Capture the cell that displays the provided text and extract its [X, Y] central coordinate. 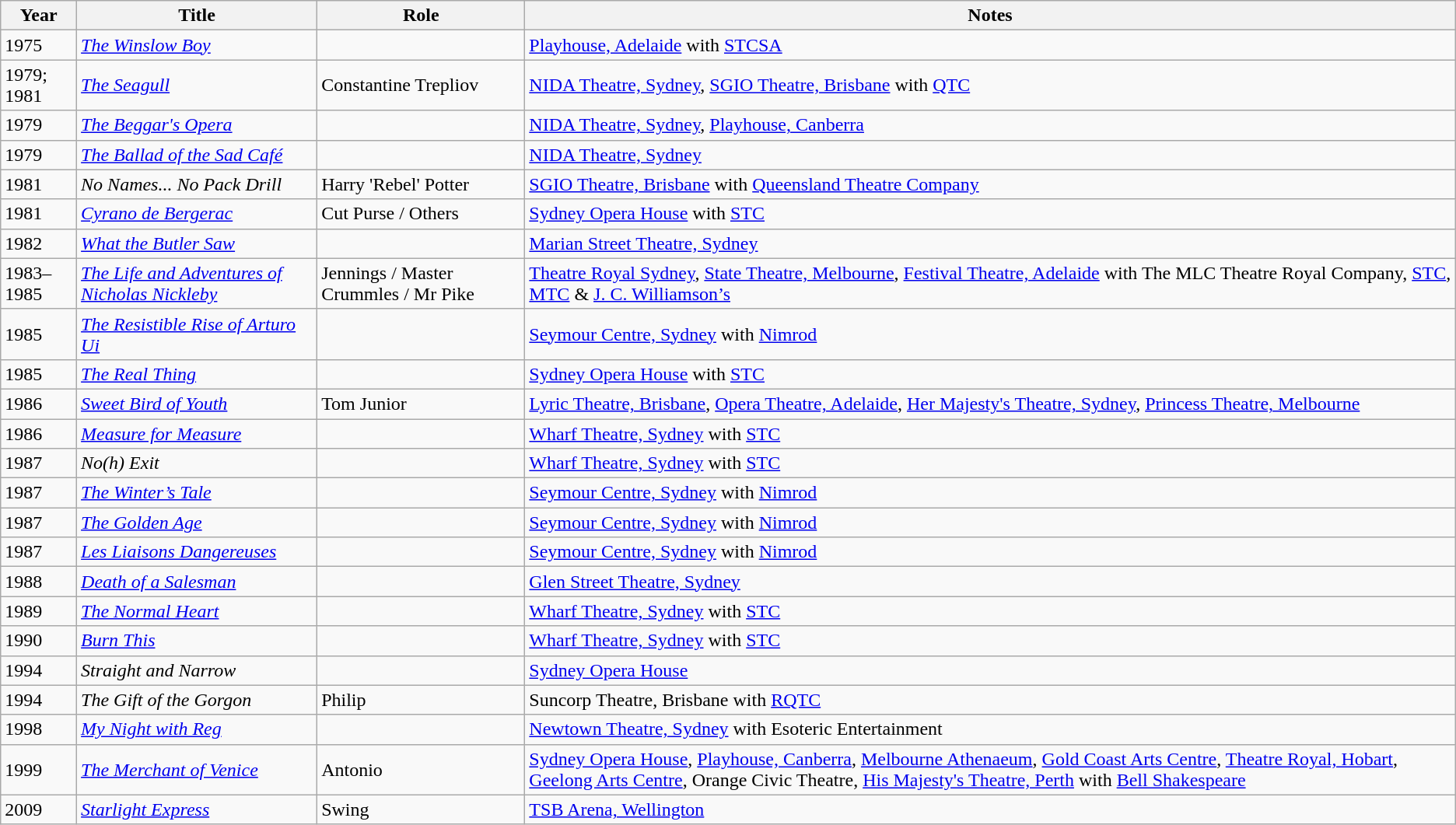
SGIO Theatre, Brisbane with Queensland Theatre Company [990, 184]
Marian Street Theatre, Sydney [990, 243]
No(h) Exit [198, 463]
The Gift of the Gorgon [198, 700]
1975 [39, 45]
No Names... No Pack Drill [198, 184]
Theatre Royal Sydney, State Theatre, Melbourne, Festival Theatre, Adelaide with The MLC Theatre Royal Company, STC, MTC & J. C. Williamson’s [990, 283]
NIDA Theatre, Sydney, SGIO Theatre, Brisbane with QTC [990, 86]
The Winslow Boy [198, 45]
Sydney Opera House [990, 670]
Notes [990, 16]
NIDA Theatre, Sydney, Playhouse, Canberra [990, 125]
1998 [39, 729]
Death of a Salesman [198, 582]
Harry 'Rebel' Potter [422, 184]
Straight and Narrow [198, 670]
The Seagull [198, 86]
Les Liaisons Dangereuses [198, 552]
The Resistible Rise of Arturo Ui [198, 334]
What the Butler Saw [198, 243]
Tom Junior [422, 404]
Philip [422, 700]
Lyric Theatre, Brisbane, Opera Theatre, Adelaide, Her Majesty's Theatre, Sydney, Princess Theatre, Melbourne [990, 404]
Burn This [198, 641]
Antonio [422, 770]
The Normal Heart [198, 611]
The Merchant of Venice [198, 770]
Suncorp Theatre, Brisbane with RQTC [990, 700]
The Ballad of the Sad Café [198, 155]
The Winter’s Tale [198, 493]
Cut Purse / Others [422, 214]
Swing [422, 809]
Title [198, 16]
Constantine Trepliov [422, 86]
NIDA Theatre, Sydney [990, 155]
1979; 1981 [39, 86]
Year [39, 16]
1982 [39, 243]
My Night with Reg [198, 729]
The Life and Adventures of Nicholas Nickleby [198, 283]
The Golden Age [198, 523]
TSB Arena, Wellington [990, 809]
1983–1985 [39, 283]
1999 [39, 770]
Starlight Express [198, 809]
2009 [39, 809]
1990 [39, 641]
Newtown Theatre, Sydney with Esoteric Entertainment [990, 729]
Measure for Measure [198, 433]
The Real Thing [198, 374]
Glen Street Theatre, Sydney [990, 582]
Playhouse, Adelaide with STCSA [990, 45]
1988 [39, 582]
The Beggar's Opera [198, 125]
Jennings / Master Crummles / Mr Pike [422, 283]
Cyrano de Bergerac [198, 214]
Role [422, 16]
1989 [39, 611]
Sweet Bird of Youth [198, 404]
